Identify which cell holds the provided text, then report its [X, Y] central coordinate. 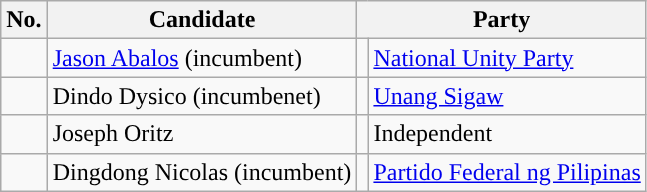
Independent [507, 134]
Candidate [202, 20]
Party [502, 20]
Unang Sigaw [507, 96]
National Unity Party [507, 58]
Jason Abalos (incumbent) [202, 58]
No. [24, 20]
Partido Federal ng Pilipinas [507, 172]
Dindo Dysico (incumbenet) [202, 96]
Dingdong Nicolas (incumbent) [202, 172]
Joseph Oritz [202, 134]
